Identify which cell holds the provided text, then report its [X, Y] central coordinate. 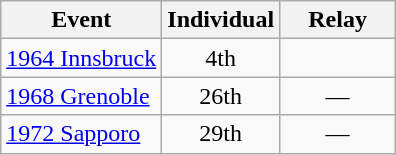
4th [221, 58]
Individual [221, 20]
1972 Sapporo [82, 134]
1968 Grenoble [82, 96]
Relay [338, 20]
Event [82, 20]
26th [221, 96]
29th [221, 134]
1964 Innsbruck [82, 58]
